Output the (x, y) coordinate of the center of the cell containing the given text.  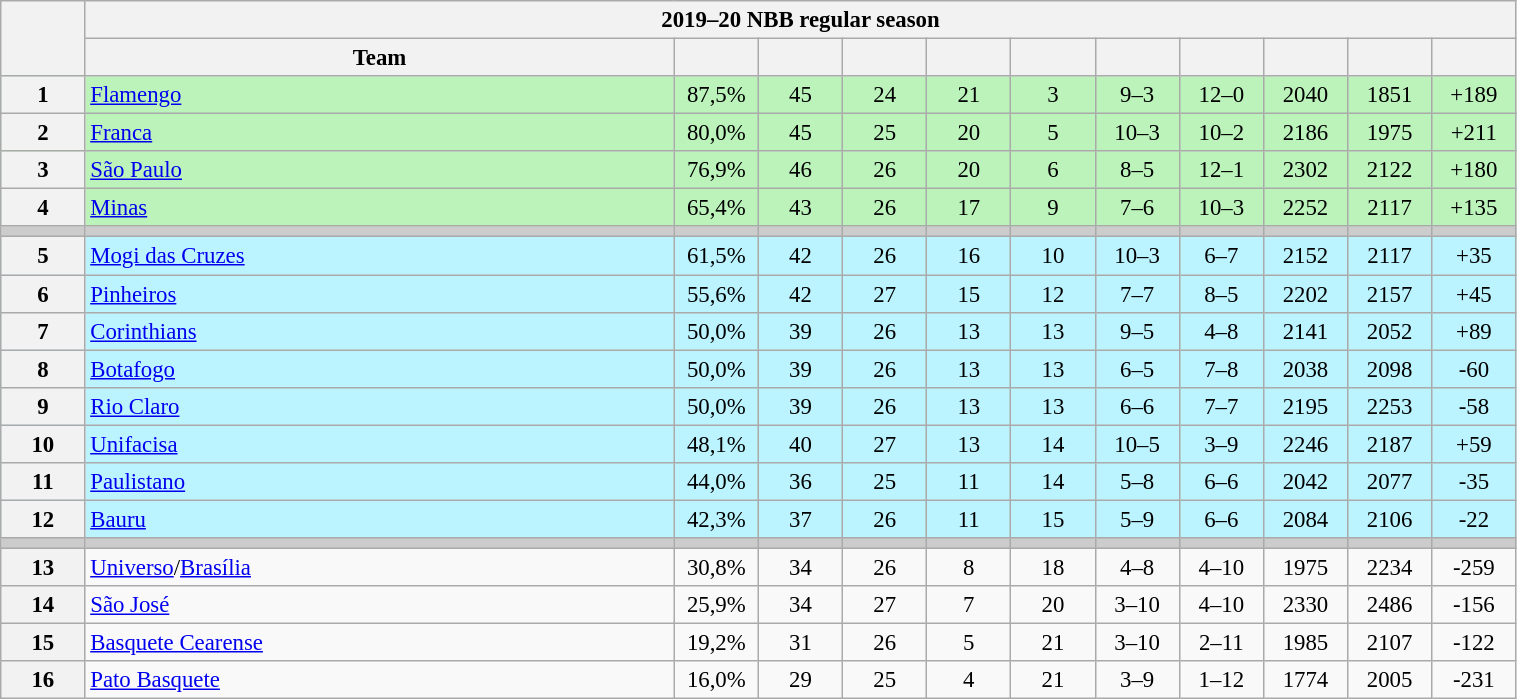
Bauru (380, 519)
São José (380, 605)
12–1 (1221, 170)
10–2 (1221, 133)
2077 (1390, 482)
-58 (1474, 406)
2330 (1305, 605)
1851 (1390, 95)
1774 (1305, 680)
29 (800, 680)
-122 (1474, 643)
Franca (380, 133)
2098 (1390, 369)
2019–20 NBB regular season (800, 20)
Botafogo (380, 369)
16,0% (716, 680)
7–8 (1221, 369)
80,0% (716, 133)
9–5 (1137, 331)
2234 (1390, 567)
Minas (380, 208)
2052 (1390, 331)
40 (800, 444)
2122 (1390, 170)
76,9% (716, 170)
6–5 (1137, 369)
Corinthians (380, 331)
-60 (1474, 369)
1 (43, 95)
2141 (1305, 331)
2107 (1390, 643)
+35 (1474, 256)
-22 (1474, 519)
Paulistano (380, 482)
9–3 (1137, 95)
2106 (1390, 519)
Unifacisa (380, 444)
2005 (1390, 680)
-156 (1474, 605)
Team (380, 58)
Pato Basquete (380, 680)
2038 (1305, 369)
2040 (1305, 95)
1–12 (1221, 680)
5–9 (1137, 519)
6–7 (1221, 256)
2252 (1305, 208)
+45 (1474, 294)
7–6 (1137, 208)
Mogi das Cruzes (380, 256)
36 (800, 482)
55,6% (716, 294)
2202 (1305, 294)
Pinheiros (380, 294)
31 (800, 643)
2–11 (1221, 643)
2157 (1390, 294)
37 (800, 519)
2246 (1305, 444)
24 (885, 95)
46 (800, 170)
+59 (1474, 444)
2187 (1390, 444)
2084 (1305, 519)
2253 (1390, 406)
Rio Claro (380, 406)
+135 (1474, 208)
1985 (1305, 643)
Universo/Brasília (380, 567)
2042 (1305, 482)
18 (1053, 567)
12–0 (1221, 95)
2195 (1305, 406)
87,5% (716, 95)
+89 (1474, 331)
+189 (1474, 95)
10–5 (1137, 444)
Flamengo (380, 95)
30,8% (716, 567)
44,0% (716, 482)
43 (800, 208)
Basquete Cearense (380, 643)
17 (969, 208)
61,5% (716, 256)
-231 (1474, 680)
+211 (1474, 133)
2186 (1305, 133)
25,9% (716, 605)
São Paulo (380, 170)
+180 (1474, 170)
2 (43, 133)
2486 (1390, 605)
65,4% (716, 208)
-35 (1474, 482)
48,1% (716, 444)
-259 (1474, 567)
2302 (1305, 170)
19,2% (716, 643)
42,3% (716, 519)
2152 (1305, 256)
5–8 (1137, 482)
